Return [X, Y] of the center of cell containing provided text 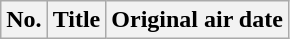
No. [24, 20]
Original air date [198, 20]
Title [76, 20]
